Provide the (X, Y) coordinate of the cell's center where the given text is located.  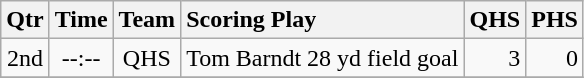
Team (147, 20)
3 (495, 58)
PHS (555, 20)
2nd (25, 58)
--:-- (81, 58)
Time (81, 20)
Scoring Play (322, 20)
0 (555, 58)
Qtr (25, 20)
Tom Barndt 28 yd field goal (322, 58)
